Locate the cell with the specified text and output its [X, Y] center coordinate. 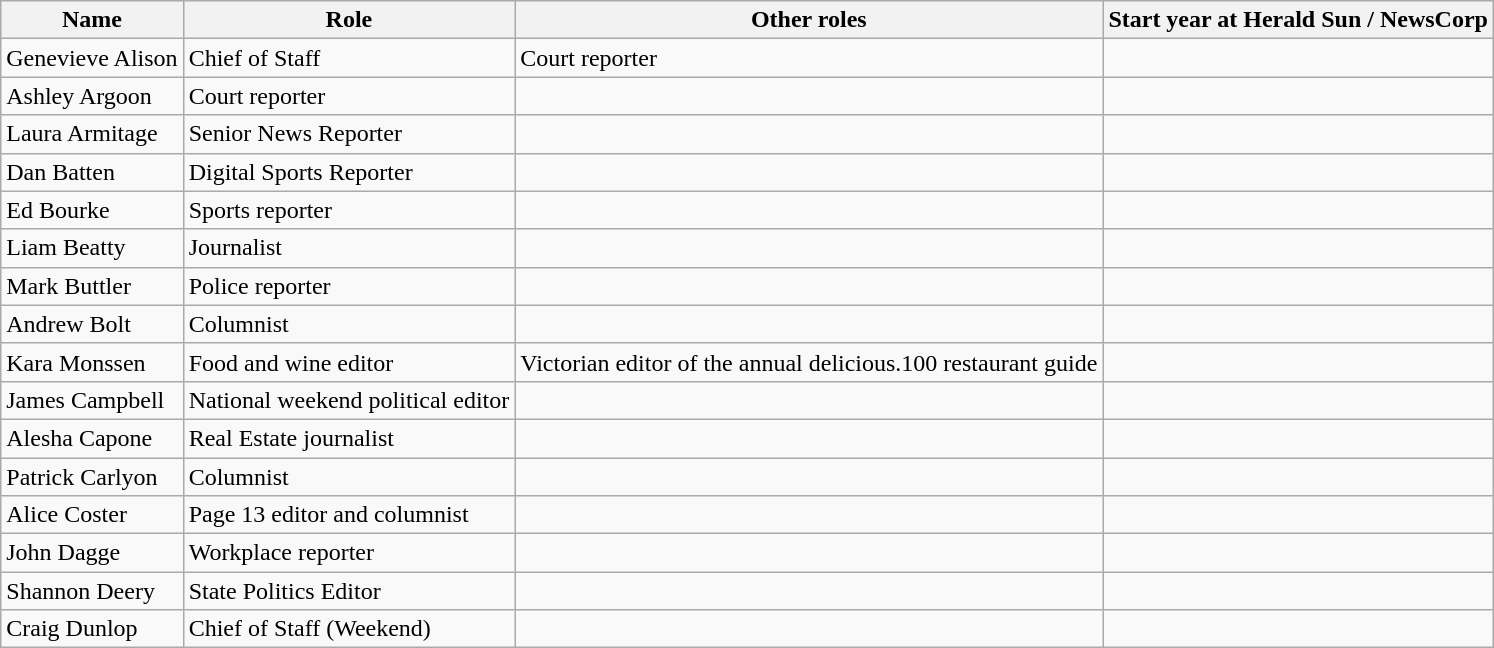
Sports reporter [349, 210]
Kara Monssen [92, 362]
Patrick Carlyon [92, 477]
John Dagge [92, 553]
Workplace reporter [349, 553]
Genevieve Alison [92, 58]
Real Estate journalist [349, 438]
Craig Dunlop [92, 629]
Chief of Staff (Weekend) [349, 629]
Alesha Capone [92, 438]
Andrew Bolt [92, 324]
Laura Armitage [92, 134]
Other roles [809, 20]
Page 13 editor and columnist [349, 515]
Mark Buttler [92, 286]
Ashley Argoon [92, 96]
Start year at Herald Sun / NewsCorp [1298, 20]
Dan Batten [92, 172]
Food and wine editor [349, 362]
Name [92, 20]
Ed Bourke [92, 210]
Role [349, 20]
Liam Beatty [92, 248]
Alice Coster [92, 515]
State Politics Editor [349, 591]
Shannon Deery [92, 591]
Digital Sports Reporter [349, 172]
Police reporter [349, 286]
Chief of Staff [349, 58]
National weekend political editor [349, 400]
Journalist [349, 248]
Victorian editor of the annual delicious.100 restaurant guide [809, 362]
Senior News Reporter [349, 134]
James Campbell [92, 400]
